Return the (X, Y) coordinate for the center point of the cell that contains the specified text.  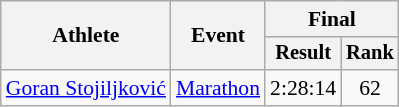
Final (332, 19)
Marathon (218, 88)
Athlete (86, 36)
Rank (370, 54)
2:28:14 (303, 88)
Result (303, 54)
62 (370, 88)
Event (218, 36)
Goran Stojiljković (86, 88)
